Extract the (x, y) coordinate from the center of the cell holding the provided text.  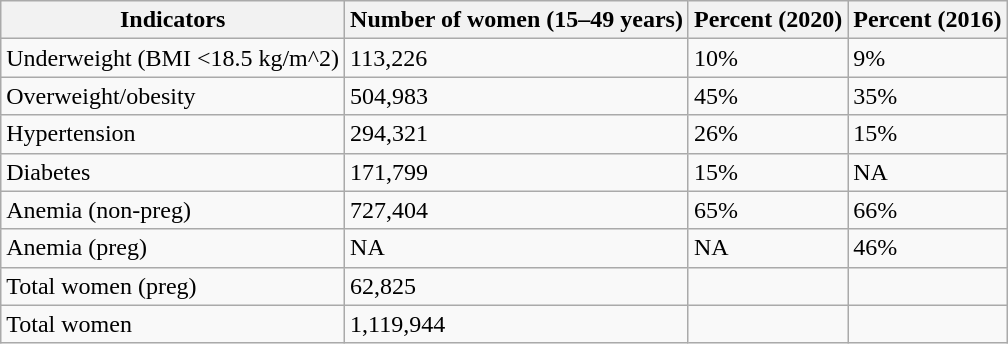
Indicators (173, 20)
Total women (173, 324)
Percent (2016) (928, 20)
727,404 (517, 210)
62,825 (517, 286)
Total women (preg) (173, 286)
9% (928, 58)
113,226 (517, 58)
10% (768, 58)
171,799 (517, 172)
66% (928, 210)
26% (768, 134)
Overweight/obesity (173, 96)
Number of women (15–49 years) (517, 20)
Diabetes (173, 172)
1,119,944 (517, 324)
35% (928, 96)
504,983 (517, 96)
Anemia (preg) (173, 248)
Hypertension (173, 134)
Anemia (non-preg) (173, 210)
Percent (2020) (768, 20)
294,321 (517, 134)
45% (768, 96)
Underweight (BMI <18.5 kg/m^2) (173, 58)
65% (768, 210)
46% (928, 248)
